Scan for the cell matching the given text and deliver its [X, Y] coordinate at center. 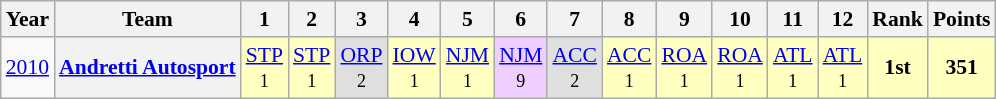
NJM1 [468, 68]
12 [843, 19]
8 [630, 19]
Year [28, 19]
3 [361, 19]
6 [520, 19]
Rank [898, 19]
NJM9 [520, 68]
4 [414, 19]
5 [468, 19]
Points [962, 19]
1 [264, 19]
11 [793, 19]
ORP2 [361, 68]
2010 [28, 68]
ACC1 [630, 68]
Andretti Autosport [148, 68]
351 [962, 68]
9 [684, 19]
7 [574, 19]
ACC2 [574, 68]
1st [898, 68]
2 [312, 19]
Team [148, 19]
IOW1 [414, 68]
10 [740, 19]
